Pinpoint the cell where the given text exists, returning its [X, Y] midpoint coordinate. 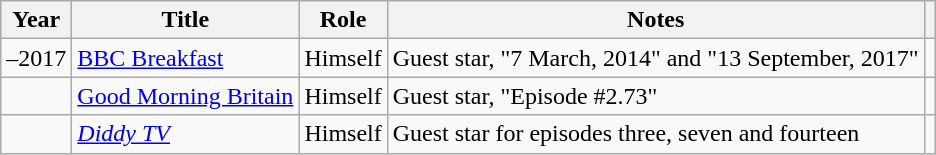
Diddy TV [186, 134]
Good Morning Britain [186, 96]
Notes [656, 20]
Year [36, 20]
Title [186, 20]
Guest star, "Episode #2.73" [656, 96]
–2017 [36, 58]
Guest star, "7 March, 2014" and "13 September, 2017" [656, 58]
BBC Breakfast [186, 58]
Guest star for episodes three, seven and fourteen [656, 134]
Role [343, 20]
